From the cell containing the given text, extract its center point as [x, y] coordinate. 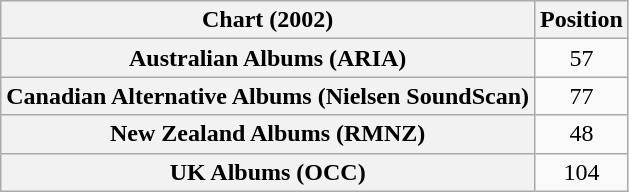
77 [582, 96]
Canadian Alternative Albums (Nielsen SoundScan) [268, 96]
Position [582, 20]
Chart (2002) [268, 20]
104 [582, 172]
Australian Albums (ARIA) [268, 58]
New Zealand Albums (RMNZ) [268, 134]
UK Albums (OCC) [268, 172]
57 [582, 58]
48 [582, 134]
